Capture the cell that displays the provided text and extract its [x, y] central coordinate. 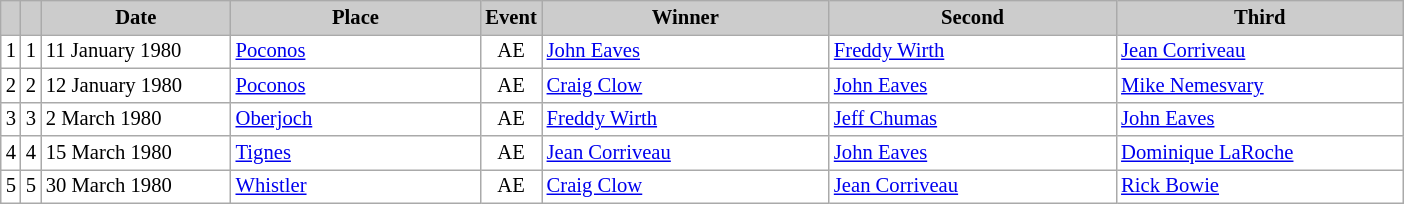
Event [510, 17]
Whistler [356, 186]
Second [972, 17]
Mike Nemesvary [1260, 85]
2 March 1980 [136, 119]
Dominique LaRoche [1260, 153]
30 March 1980 [136, 186]
15 March 1980 [136, 153]
11 January 1980 [136, 51]
Winner [686, 17]
Oberjoch [356, 119]
Rick Bowie [1260, 186]
12 January 1980 [136, 85]
Tignes [356, 153]
Place [356, 17]
Third [1260, 17]
Date [136, 17]
Jeff Chumas [972, 119]
